Pinpoint the cell where the given text exists, returning its (X, Y) midpoint coordinate. 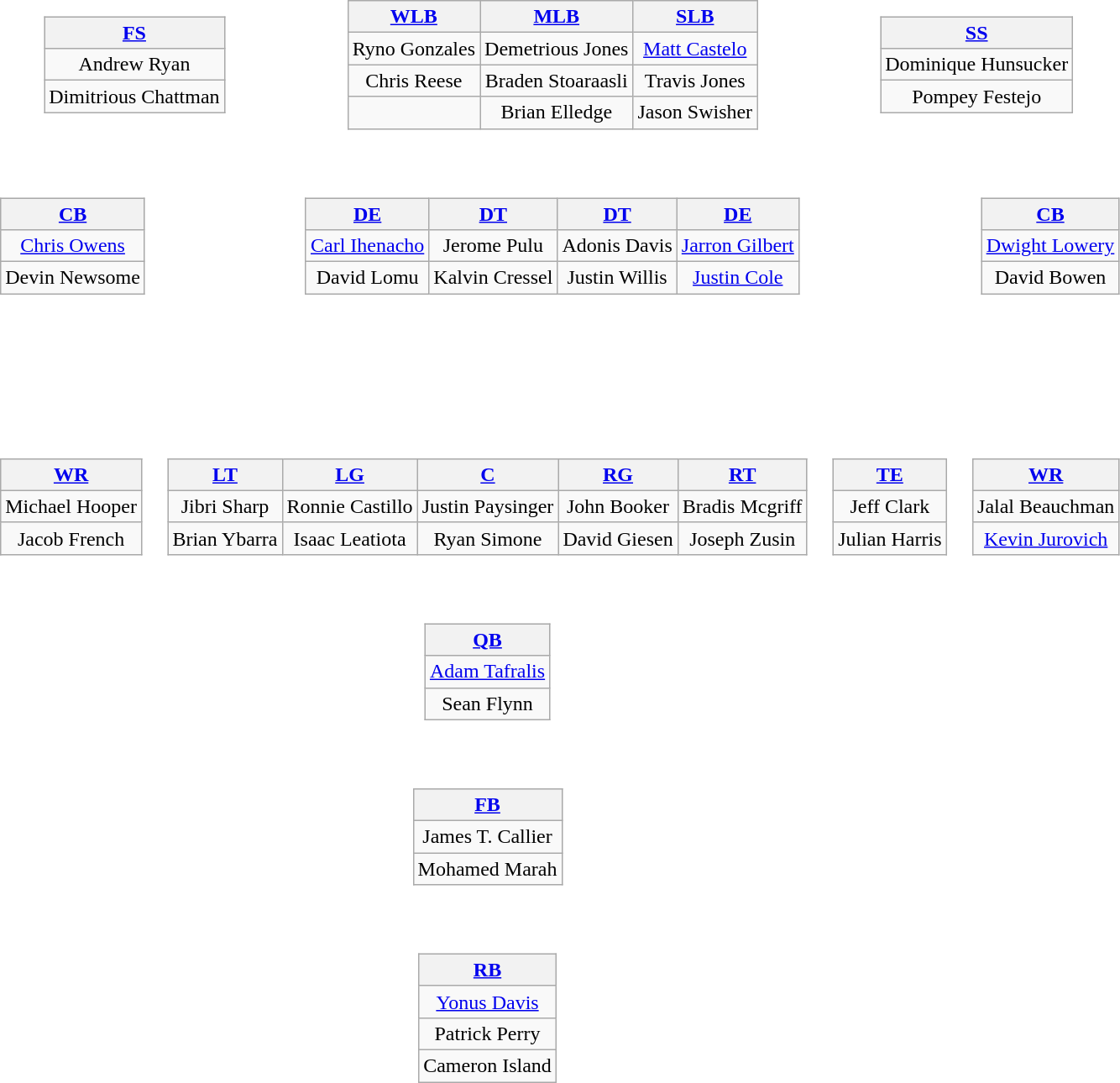
QB Adam Tafralis Sean Flynn (498, 661)
QB (487, 640)
RB (488, 970)
DE DT DT DE Carl Ihenacho Jerome Pulu Adonis Davis Jarron Gilbert David Lomu Kalvin Cressel Justin Willis Justin Cole (563, 234)
Devin Newsome (73, 278)
Dimitrious Chattman (134, 97)
Chris Owens (73, 246)
C (488, 474)
Dwight Lowery (1050, 246)
FB James T. Callier Mohamed Marah (498, 825)
Matt Castelo (695, 49)
Braden Stoaraasli (557, 81)
Bradis Mcgriff (742, 506)
Jacob French (71, 538)
James T. Callier (487, 837)
John Booker (618, 506)
David Lomu (367, 278)
SS (977, 33)
WLB (413, 17)
TE Jeff Clark Julian Harris (900, 495)
Ryan Simone (488, 538)
Yonus Davis (488, 1002)
Julian Harris (890, 538)
Cameron Island (488, 1065)
Joseph Zusin (742, 538)
Ryno Gonzales (413, 49)
Demetrious Jones (557, 49)
Justin Paysinger (488, 506)
Jarron Gilbert (737, 246)
RG (618, 474)
FB (487, 805)
Brian Elledge (557, 112)
Pompey Festejo (977, 97)
Jeff Clark (890, 506)
Sean Flynn (487, 704)
Carl Ihenacho (367, 246)
Brian Ybarra (225, 538)
SLB (695, 17)
Justin Cole (737, 278)
Adam Tafralis (487, 672)
TE (890, 474)
Isaac Leatiota (349, 538)
LG (349, 474)
Jerome Pulu (494, 246)
RT (742, 474)
Dominique Hunsucker (977, 65)
Jason Swisher (695, 112)
Kalvin Cressel (494, 278)
David Bowen (1050, 278)
Ronnie Castillo (349, 506)
FS (134, 33)
Jibri Sharp (225, 506)
David Giesen (618, 538)
MLB (557, 17)
Mohamed Marah (487, 869)
Andrew Ryan (134, 65)
Adonis Davis (617, 246)
Chris Reese (413, 81)
Kevin Jurovich (1046, 538)
Michael Hooper (71, 506)
Travis Jones (695, 81)
Justin Willis (617, 278)
Patrick Perry (488, 1033)
Jalal Beauchman (1046, 506)
LT (225, 474)
